Capture the cell that displays the provided text and extract its [X, Y] central coordinate. 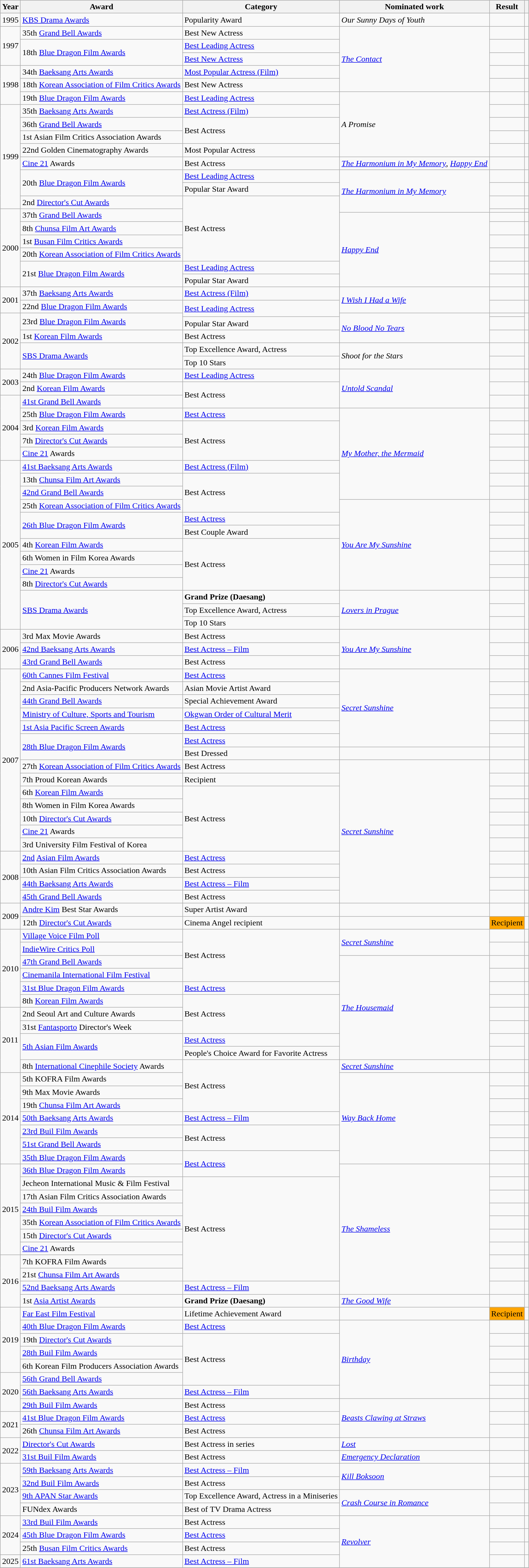
25th Korean Association of Film Critics Awards [101, 506]
22nd Golden Cinematography Awards [101, 150]
Jecheon International Music & Film Festival [101, 1183]
37th Grand Bell Awards [101, 215]
1997 [10, 46]
2010 [10, 968]
1999 [10, 156]
8th Chunsa Film Art Awards [101, 228]
4th Korean Film Awards [101, 545]
2024 [10, 1535]
2000 [10, 248]
2005 [10, 545]
2008 [10, 877]
The Good Wife [415, 1301]
1st Asia Pacific Screen Awards [101, 727]
2003 [10, 382]
50th Baeksang Arts Awards [101, 1118]
15th Director's Cut Awards [101, 1236]
Birthday [415, 1359]
6th Korean Film Awards [101, 793]
Best Actress in series [261, 1444]
24th Buil Film Awards [101, 1210]
1st Korean Film Awards [101, 336]
1998 [10, 85]
60th Cannes Film Festival [101, 675]
2002 [10, 341]
28th Blue Dragon Film Awards [101, 747]
Best of TV Drama Actress [261, 1509]
25th Blue Dragon Film Awards [101, 415]
No Blood No Tears [415, 328]
20th Korean Association of Film Critics Awards [101, 254]
59th Baeksang Arts Awards [101, 1470]
36th Blue Dragon Film Awards [101, 1170]
The Contact [415, 59]
5th KOFRA Film Awards [101, 1079]
33rd Buil Film Awards [101, 1522]
Lifetime Achievement Award [261, 1314]
2nd Director's Cut Awards [101, 202]
Director's Cut Awards [101, 1444]
Result [507, 7]
Best Dressed [261, 753]
31st Buil Film Awards [101, 1457]
Category [261, 7]
Special Achievement Award [261, 701]
1st Asian Film Critics Association Awards [101, 137]
2nd Seoul Art and Culture Awards [101, 1014]
10th Director's Cut Awards [101, 819]
Lost [415, 1444]
8th International Cinephile Society Awards [101, 1066]
Asian Movie Artist Award [261, 688]
41st Grand Bell Awards [101, 402]
Most Popular Actress (Film) [261, 72]
8th Director's Cut Awards [101, 584]
2004 [10, 428]
21st Blue Dragon Film Awards [101, 274]
2022 [10, 1451]
My Mother, the Mermaid [415, 454]
Untold Scandal [415, 389]
20th Blue Dragon Film Awards [101, 183]
37th Baeksang Arts Awards [101, 293]
5th Asian Film Awards [101, 1047]
Beasts Clawing at Straws [415, 1418]
41st Blue Dragon Film Awards [101, 1418]
7th KOFRA Film Awards [101, 1262]
A Promise [415, 124]
2019 [10, 1340]
18th Blue Dragon Film Awards [101, 52]
52nd Baeksang Arts Awards [101, 1288]
32nd Buil Film Awards [101, 1483]
Most Popular Actress [261, 150]
24th Blue Dragon Film Awards [101, 376]
9th APAN Star Awards [101, 1496]
Crash Course in Romance [415, 1503]
Andre Kim Best Star Awards [101, 910]
19th Director's Cut Awards [101, 1340]
8th Women in Film Korea Awards [101, 806]
The Harmonium in My Memory, Happy End [415, 163]
44th Grand Bell Awards [101, 701]
47th Grand Bell Awards [101, 962]
IndieWire Critics Poll [101, 949]
42nd Grand Bell Awards [101, 493]
26th Chunsa Film Art Awards [101, 1431]
17th Asian Film Critics Association Awards [101, 1197]
6th Korean Film Producers Association Awards [101, 1366]
2020 [10, 1392]
56th Grand Bell Awards [101, 1379]
Nominated work [415, 7]
42nd Baeksang Arts Awards [101, 649]
Super Artist Award [261, 910]
Happy End [415, 250]
Cinema Angel recipient [261, 923]
Award [101, 7]
56th Baeksang Arts Awards [101, 1392]
45th Blue Dragon Film Awards [101, 1535]
2006 [10, 649]
61st Baeksang Arts Awards [101, 1561]
36th Grand Bell Awards [101, 124]
26th Blue Dragon Film Awards [101, 525]
2nd Korean Film Awards [101, 389]
2015 [10, 1209]
I Wish I Had a Wife [415, 300]
12th Director's Cut Awards [101, 923]
29th Buil Film Awards [101, 1405]
Far East Film Festival [101, 1314]
Shoot for the Stars [415, 356]
23rd Blue Dragon Film Awards [101, 321]
FUNdex Awards [101, 1509]
2014 [10, 1118]
43rd Grand Bell Awards [101, 662]
22nd Blue Dragon Film Awards [101, 306]
19th Blue Dragon Film Awards [101, 98]
Top Excellence Award, Actress in a Miniseries [261, 1496]
2025 [10, 1561]
2016 [10, 1281]
45th Grand Bell Awards [101, 897]
44th Baeksang Arts Awards [101, 884]
2nd Asian Film Awards [101, 858]
19th Chunsa Film Art Awards [101, 1105]
21st Chunsa Film Art Awards [101, 1275]
Okgwan Order of Cultural Merit [261, 714]
13th Chunsa Film Art Awards [101, 480]
3rd Korean Film Awards [101, 428]
25th Busan Film Critics Awards [101, 1548]
Emergency Declaration [415, 1457]
The Harmonium in My Memory [415, 191]
1st Asia Artist Awards [101, 1301]
Revolver [415, 1542]
3rd University Film Festival of Korea [101, 845]
Kill Boksoon [415, 1477]
10th Asian Film Critics Association Awards [101, 871]
3rd Max Movie Awards [101, 636]
People's Choice Award for Favorite Actress [261, 1053]
Our Sunny Days of Youth [415, 20]
40th Blue Dragon Film Awards [101, 1327]
Way Back Home [415, 1118]
51st Grand Bell Awards [101, 1144]
35th Baeksang Arts Awards [101, 111]
1995 [10, 20]
35th Blue Dragon Film Awards [101, 1157]
23rd Buil Film Awards [101, 1131]
31st Blue Dragon Film Awards [101, 988]
2009 [10, 916]
KBS Drama Awards [101, 20]
34th Baeksang Arts Awards [101, 72]
2007 [10, 760]
18th Korean Association of Film Critics Awards [101, 85]
Village Voice Film Poll [101, 936]
The Shameless [415, 1229]
Ministry of Culture, Sports and Tourism [101, 714]
2011 [10, 1040]
The Housemaid [415, 1007]
7th Proud Korean Awards [101, 780]
35th Grand Bell Awards [101, 33]
41st Baeksang Arts Awards [101, 467]
35th Korean Association of Film Critics Awards [101, 1223]
Lovers in Prague [415, 610]
2021 [10, 1425]
Popularity Award [261, 20]
27th Korean Association of Film Critics Awards [101, 766]
28th Buil Film Awards [101, 1353]
2001 [10, 300]
Year [10, 7]
8th Korean Film Awards [101, 1001]
7th Director's Cut Awards [101, 441]
Best Couple Award [261, 532]
6th Women in Film Korea Awards [101, 558]
2nd Asia-Pacific Producers Network Awards [101, 688]
31st Fantasporto Director's Week [101, 1027]
1st Busan Film Critics Awards [101, 241]
9th Max Movie Awards [101, 1092]
Cinemanila International Film Festival [101, 975]
2023 [10, 1490]
